For the text-containing cell, return its midpoint in [X, Y] coordinate format. 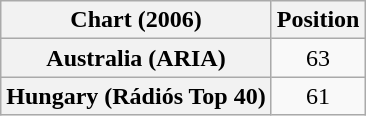
61 [318, 96]
Australia (ARIA) [136, 58]
63 [318, 58]
Position [318, 20]
Chart (2006) [136, 20]
Hungary (Rádiós Top 40) [136, 96]
